Determine the [x, y] coordinate at the center of the cell enclosing the given text.  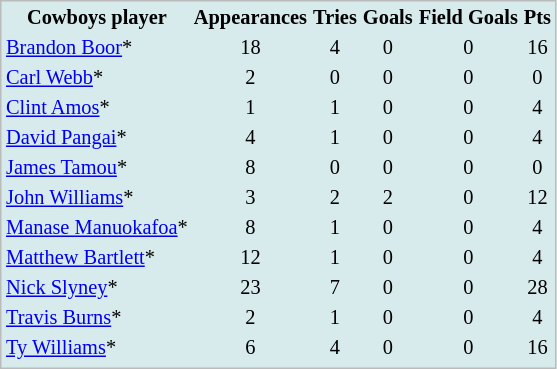
Pts [537, 18]
Field Goals [468, 18]
Brandon Boor* [96, 48]
28 [537, 288]
Carl Webb* [96, 78]
3 [250, 198]
James Tamou* [96, 168]
John Williams* [96, 198]
Travis Burns* [96, 318]
Clint Amos* [96, 108]
Nick Slyney* [96, 288]
7 [336, 288]
Matthew Bartlett* [96, 258]
Cowboys player [96, 18]
Goals [388, 18]
6 [250, 348]
23 [250, 288]
Appearances [250, 18]
Ty Williams* [96, 348]
18 [250, 48]
Manase Manuokafoa* [96, 228]
David Pangai* [96, 138]
Tries [336, 18]
